Find where the given text appears and provide that cell's center as [x, y] coordinate. 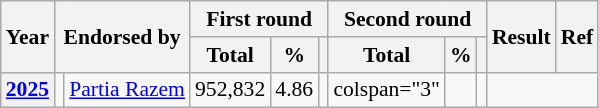
952,832 [230, 90]
Year [28, 36]
Endorsed by [122, 36]
First round [259, 19]
2025 [28, 90]
Ref [577, 36]
Partia Razem [127, 90]
Result [522, 36]
colspan="3" [386, 90]
Second round [408, 19]
4.86 [294, 90]
